Pinpoint the cell where the given text exists, returning its [X, Y] midpoint coordinate. 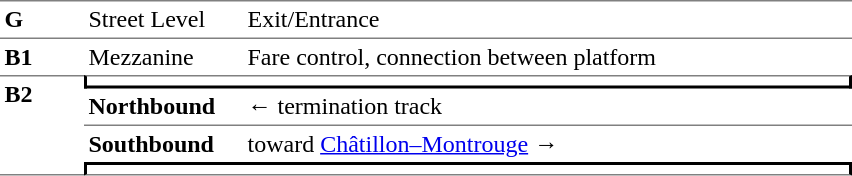
Exit/Entrance [548, 19]
toward Châtillon–Montrouge → [548, 144]
Fare control, connection between platform [548, 57]
B2 [42, 125]
Street Level [164, 19]
B1 [42, 57]
Northbound [164, 107]
Southbound [164, 144]
G [42, 19]
Mezzanine [164, 57]
← termination track [548, 107]
